Provide the (x, y) coordinate of the cell's center where the given text is located.  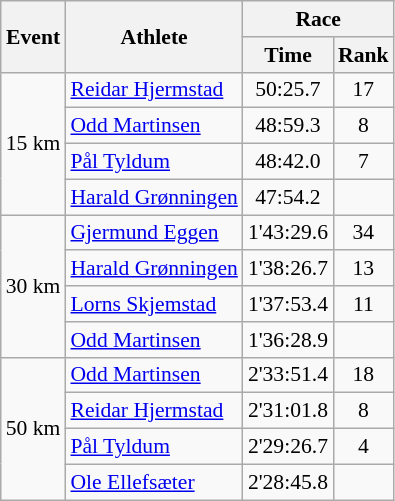
34 (364, 233)
Rank (364, 55)
Event (34, 36)
47:54.2 (288, 197)
30 km (34, 286)
Gjermund Eggen (154, 233)
50:25.7 (288, 90)
Athlete (154, 36)
2'31:01.8 (288, 411)
2'29:26.7 (288, 447)
Time (288, 55)
1'36:28.9 (288, 340)
50 km (34, 428)
15 km (34, 143)
Race (318, 19)
1'43:29.6 (288, 233)
17 (364, 90)
2'33:51.4 (288, 375)
1'37:53.4 (288, 304)
11 (364, 304)
7 (364, 162)
1'38:26.7 (288, 269)
13 (364, 269)
Ole Ellefsæter (154, 482)
Lorns Skjemstad (154, 304)
4 (364, 447)
18 (364, 375)
2'28:45.8 (288, 482)
48:59.3 (288, 126)
48:42.0 (288, 162)
